For the text-containing cell, return its midpoint in (X, Y) coordinate format. 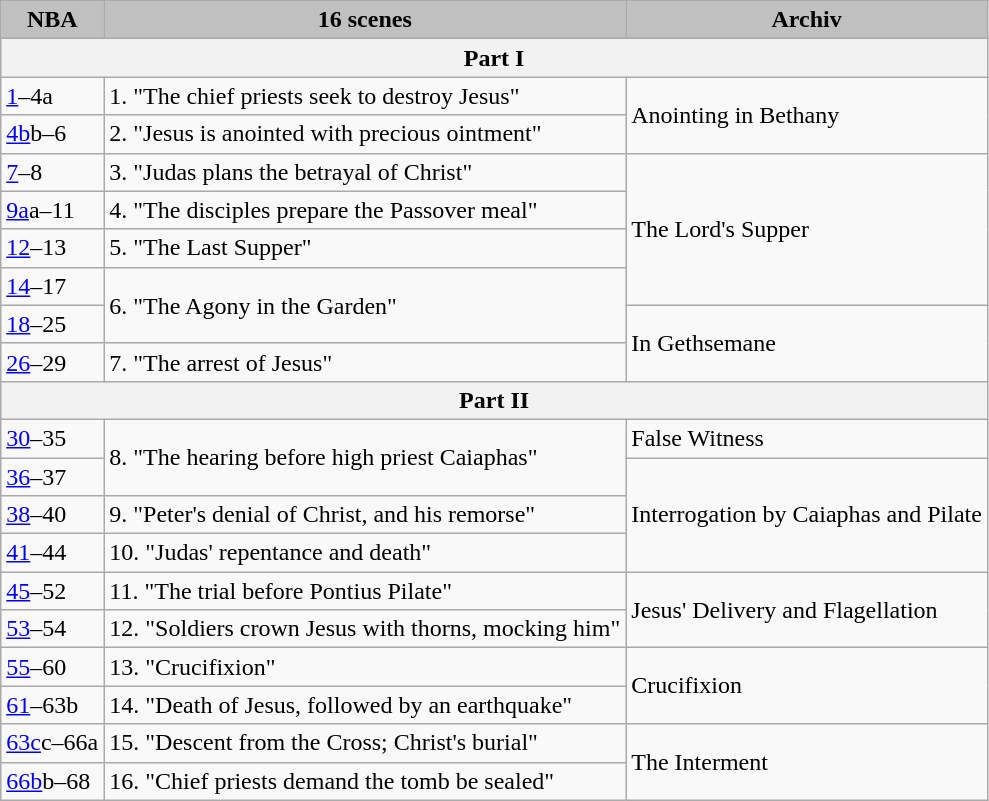
26–29 (52, 362)
66bb–68 (52, 781)
61–63b (52, 705)
Part I (494, 58)
14. "Death of Jesus, followed by an earthquake" (365, 705)
Jesus' Delivery and Flagellation (807, 610)
36–37 (52, 477)
Part II (494, 400)
2. "Jesus is anointed with precious ointment" (365, 134)
NBA (52, 20)
Interrogation by Caiaphas and Pilate (807, 515)
The Lord's Supper (807, 229)
38–40 (52, 515)
In Gethsemane (807, 343)
55–60 (52, 667)
16. "Chief priests demand the tomb be sealed" (365, 781)
12–13 (52, 248)
15. "Descent from the Cross; Christ's burial" (365, 743)
Archiv (807, 20)
4bb–6 (52, 134)
18–25 (52, 324)
9. "Peter's denial of Christ, and his remorse" (365, 515)
45–52 (52, 591)
10. "Judas' repentance and death" (365, 553)
1. "The chief priests seek to destroy Jesus" (365, 96)
13. "Crucifixion" (365, 667)
Anointing in Bethany (807, 115)
7–8 (52, 172)
11. "The trial before Pontius Pilate" (365, 591)
14–17 (52, 286)
6. "The Agony in the Garden" (365, 305)
30–35 (52, 438)
7. "The arrest of Jesus" (365, 362)
12. "Soldiers crown Jesus with thorns, mocking him" (365, 629)
Crucifixion (807, 686)
1–4a (52, 96)
8. "The hearing before high priest Caiaphas" (365, 457)
41–44 (52, 553)
3. "Judas plans the betrayal of Christ" (365, 172)
The Interment (807, 762)
63cc–66a (52, 743)
16 scenes (365, 20)
53–54 (52, 629)
5. "The Last Supper" (365, 248)
False Witness (807, 438)
9aa–11 (52, 210)
4. "The disciples prepare the Passover meal" (365, 210)
